Pinpoint the cell where the given text exists, returning its [X, Y] midpoint coordinate. 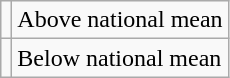
Below national mean [120, 58]
Above national mean [120, 20]
